Search for the cell housing the specified text and yield its (x, y) center coordinate. 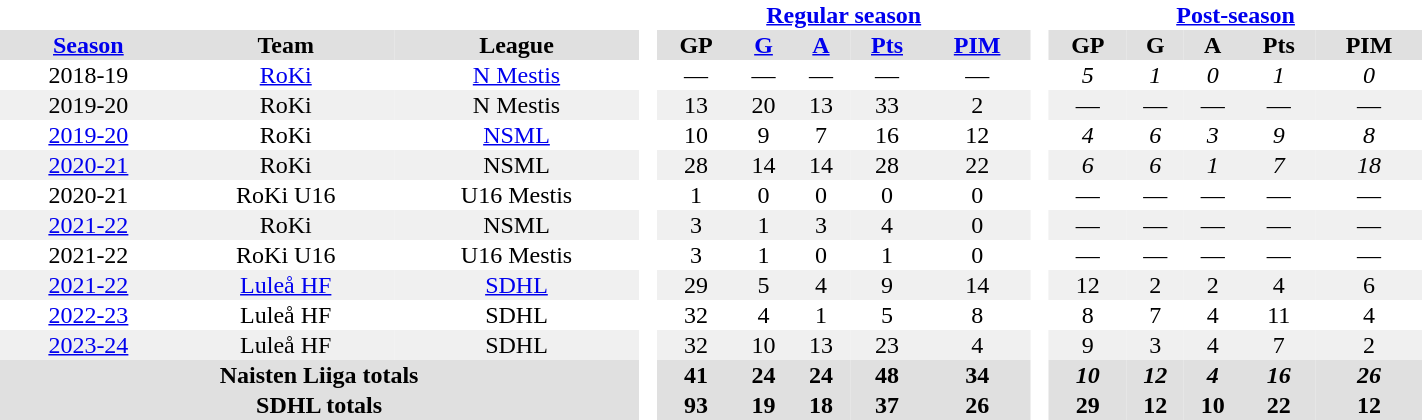
SDHL totals (319, 405)
2022-23 (88, 315)
41 (696, 375)
93 (696, 405)
2018-19 (88, 75)
Season (88, 45)
19 (764, 405)
48 (888, 375)
Team (286, 45)
League (517, 45)
37 (888, 405)
Post-season (1236, 15)
34 (977, 375)
23 (888, 345)
20 (764, 105)
Naisten Liiga totals (319, 375)
2023-24 (88, 345)
Regular season (844, 15)
33 (888, 105)
11 (1280, 315)
